Identify which cell holds the provided text, then report its (X, Y) central coordinate. 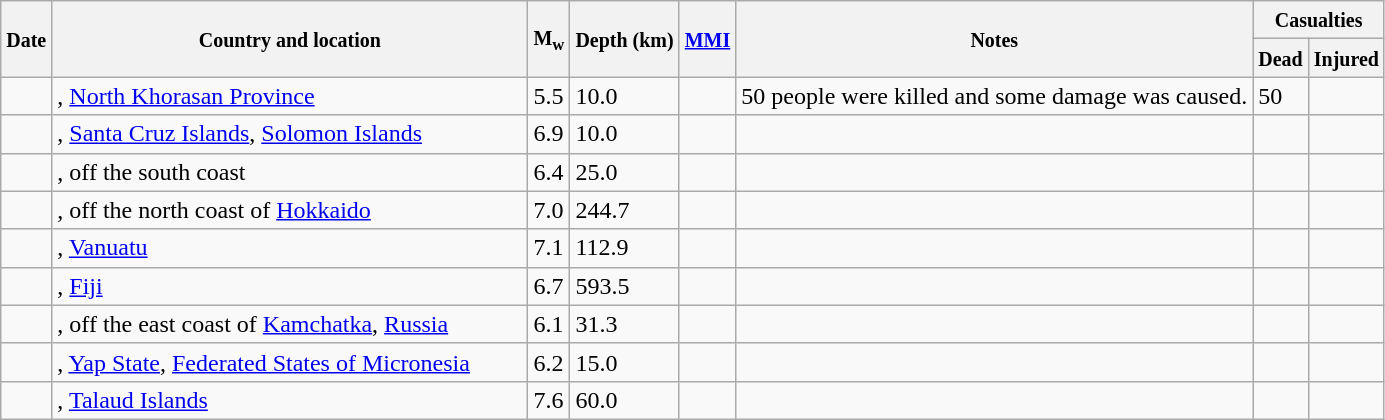
25.0 (624, 172)
6.1 (549, 324)
112.9 (624, 248)
, Talaud Islands (290, 400)
MMI (708, 39)
6.2 (549, 362)
593.5 (624, 286)
Dead (1281, 58)
, Fiji (290, 286)
6.7 (549, 286)
Casualties (1319, 20)
Country and location (290, 39)
7.1 (549, 248)
, off the north coast of Hokkaido (290, 210)
Depth (km) (624, 39)
7.0 (549, 210)
, Santa Cruz Islands, Solomon Islands (290, 134)
Mw (549, 39)
Notes (994, 39)
31.3 (624, 324)
6.9 (549, 134)
244.7 (624, 210)
7.6 (549, 400)
50 (1281, 96)
15.0 (624, 362)
6.4 (549, 172)
Date (26, 39)
, North Khorasan Province (290, 96)
, Vanuatu (290, 248)
Injured (1346, 58)
, Yap State, Federated States of Micronesia (290, 362)
, off the south coast (290, 172)
, off the east coast of Kamchatka, Russia (290, 324)
60.0 (624, 400)
50 people were killed and some damage was caused. (994, 96)
5.5 (549, 96)
